Find where the given text appears and provide that cell's center as [x, y] coordinate. 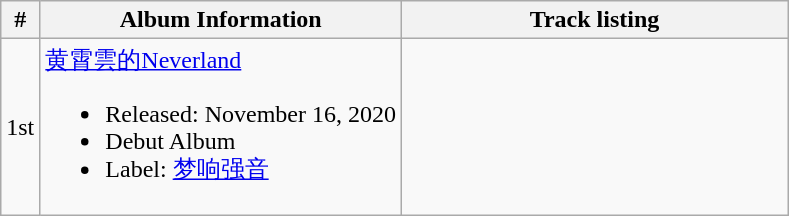
Album Information [221, 20]
Track listing [594, 20]
黄霄雲的NeverlandReleased: November 16, 2020Debut AlbumLabel: 梦响强音 [221, 127]
# [20, 20]
1st [20, 127]
